Find where the given text appears and provide that cell's center as [x, y] coordinate. 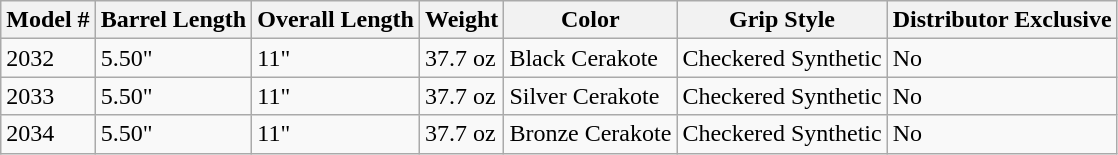
Bronze Cerakote [590, 134]
Black Cerakote [590, 58]
2034 [48, 134]
Weight [461, 20]
Model # [48, 20]
2032 [48, 58]
Color [590, 20]
Overall Length [336, 20]
Silver Cerakote [590, 96]
2033 [48, 96]
Barrel Length [174, 20]
Distributor Exclusive [1002, 20]
Grip Style [782, 20]
